Find where the given text appears and provide that cell's center as [X, Y] coordinate. 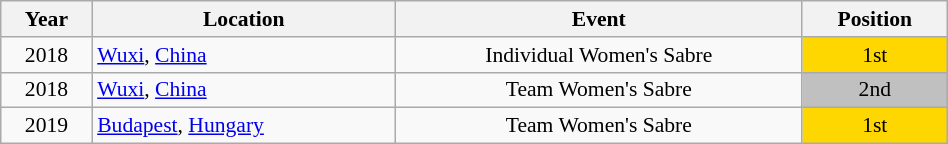
2019 [46, 126]
Location [244, 19]
2nd [874, 90]
Budapest, Hungary [244, 126]
Year [46, 19]
Position [874, 19]
Event [598, 19]
Individual Women's Sabre [598, 55]
